Return [x, y] of the center of cell containing provided text 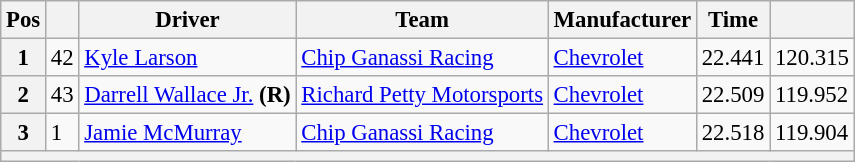
119.952 [812, 95]
Time [732, 20]
2 [24, 95]
43 [62, 95]
42 [62, 58]
Darrell Wallace Jr. (R) [188, 95]
Pos [24, 20]
22.509 [732, 95]
22.518 [732, 133]
Jamie McMurray [188, 133]
Driver [188, 20]
119.904 [812, 133]
120.315 [812, 58]
Team [422, 20]
Manufacturer [622, 20]
Kyle Larson [188, 58]
Richard Petty Motorsports [422, 95]
3 [24, 133]
22.441 [732, 58]
